Capture the cell that displays the provided text and extract its [X, Y] central coordinate. 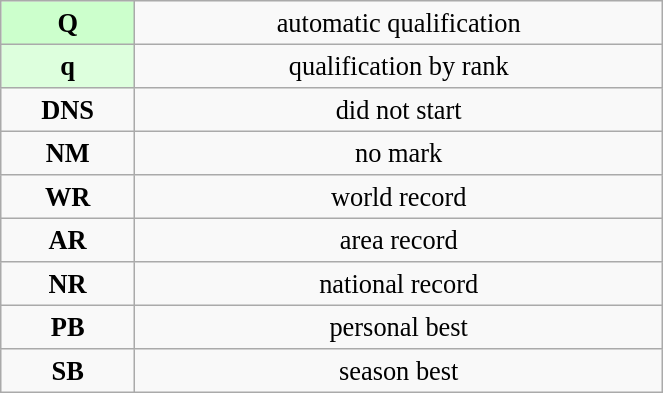
no mark [399, 153]
personal best [399, 327]
WR [68, 197]
SB [68, 371]
AR [68, 240]
world record [399, 197]
did not start [399, 109]
area record [399, 240]
qualification by rank [399, 66]
automatic qualification [399, 22]
season best [399, 371]
NR [68, 284]
DNS [68, 109]
national record [399, 284]
Q [68, 22]
PB [68, 327]
NM [68, 153]
q [68, 66]
